From the cell containing the given text, extract its center point as (x, y) coordinate. 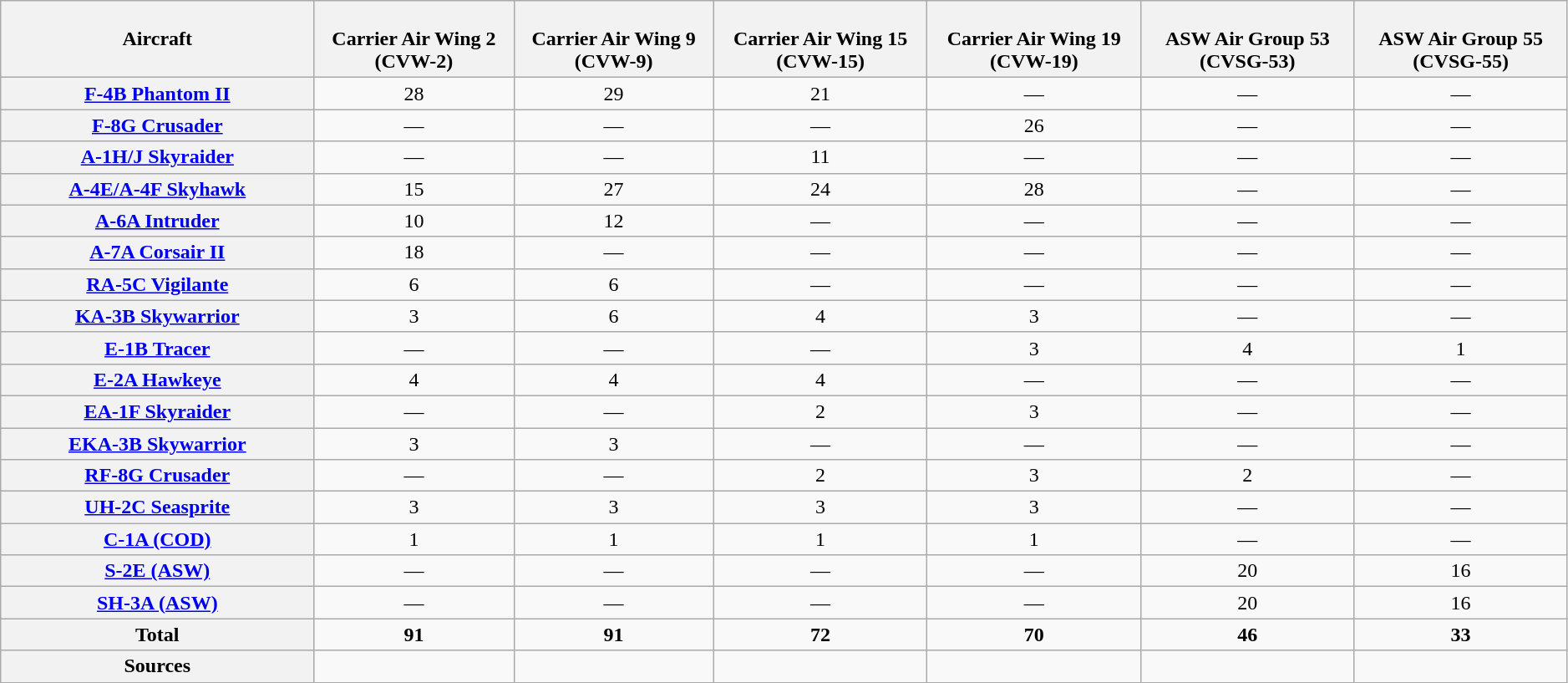
Sources (157, 666)
A-6A Intruder (157, 221)
Total (157, 635)
15 (414, 189)
12 (613, 221)
E-1B Tracer (157, 348)
Carrier Air Wing 2 (CVW-2) (414, 39)
72 (820, 635)
ASW Air Group 53 (CVSG-53) (1248, 39)
27 (613, 189)
A-7A Corsair II (157, 252)
29 (613, 94)
33 (1460, 635)
Aircraft (157, 39)
A-4E/A-4F Skyhawk (157, 189)
F-8G Crusader (157, 125)
RA-5C Vigilante (157, 284)
21 (820, 94)
26 (1034, 125)
UH-2C Seasprite (157, 507)
46 (1248, 635)
SH-3A (ASW) (157, 603)
70 (1034, 635)
EKA-3B Skywarrior (157, 444)
RF-8G Crusader (157, 476)
EA-1F Skyraider (157, 411)
11 (820, 157)
C-1A (COD) (157, 539)
ASW Air Group 55 (CVSG-55) (1460, 39)
S-2E (ASW) (157, 571)
Carrier Air Wing 9 (CVW-9) (613, 39)
KA-3B Skywarrior (157, 316)
A-1H/J Skyraider (157, 157)
Carrier Air Wing 19 (CVW-19) (1034, 39)
24 (820, 189)
Carrier Air Wing 15 (CVW-15) (820, 39)
E-2A Hawkeye (157, 380)
18 (414, 252)
F-4B Phantom II (157, 94)
10 (414, 221)
